Identify which cell holds the provided text, then report its [X, Y] central coordinate. 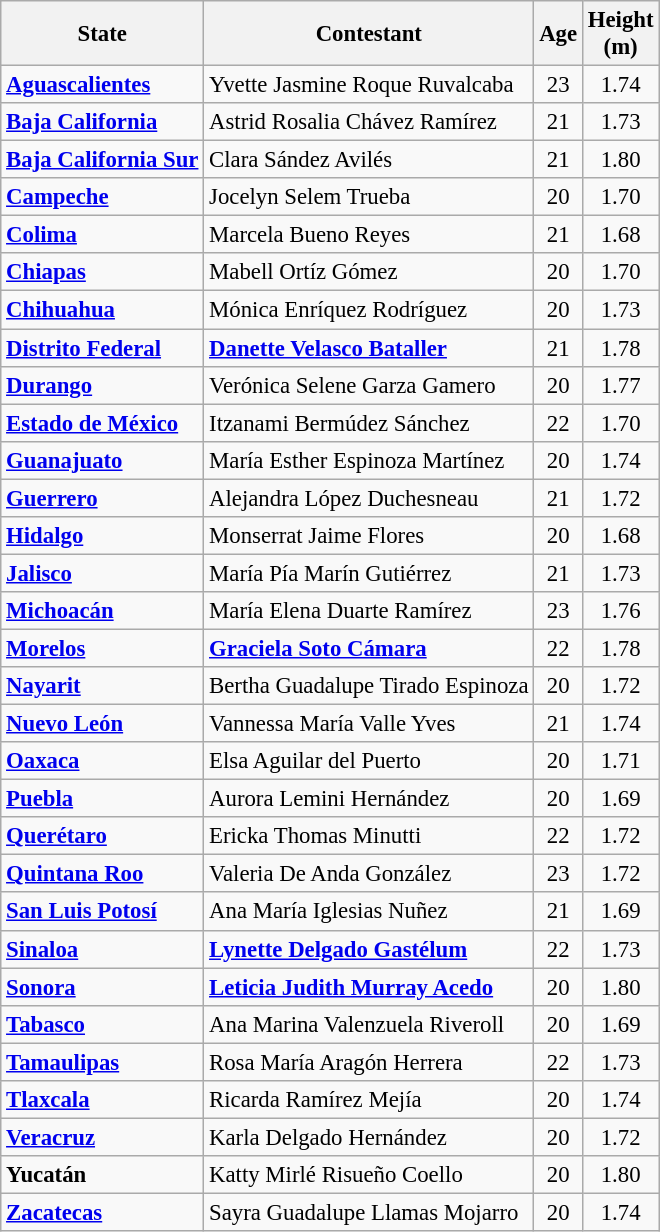
Yvette Jasmine Roque Ruvalcaba [369, 85]
Nayarit [102, 686]
Durango [102, 385]
Vannessa María Valle Yves [369, 724]
Sinaloa [102, 949]
Campeche [102, 197]
Leticia Judith Murray Acedo [369, 987]
María Esther Espinoza Martínez [369, 460]
Puebla [102, 799]
Distrito Federal [102, 348]
Itzanami Bermúdez Sánchez [369, 423]
Chiapas [102, 273]
Sonora [102, 987]
Mónica Enríquez Rodríguez [369, 310]
Querétaro [102, 836]
Quintana Roo [102, 874]
State [102, 34]
Age [558, 34]
Yucatán [102, 1175]
Baja California [102, 122]
María Pía Marín Gutiérrez [369, 573]
Height (m) [620, 34]
San Luis Potosí [102, 912]
Michoacán [102, 611]
Colima [102, 235]
Nuevo León [102, 724]
Ana María Iglesias Nuñez [369, 912]
Monserrat Jaime Flores [369, 536]
Bertha Guadalupe Tirado Espinoza [369, 686]
Contestant [369, 34]
Hidalgo [102, 536]
Tlaxcala [102, 1100]
Mabell Ortíz Gómez [369, 273]
1.76 [620, 611]
Katty Mirlé Risueño Coello [369, 1175]
Tabasco [102, 1024]
Sayra Guadalupe Llamas Mojarro [369, 1212]
Danette Velasco Bataller [369, 348]
Aguascalientes [102, 85]
Baja California Sur [102, 160]
Ericka Thomas Minutti [369, 836]
Jocelyn Selem Trueba [369, 197]
Ricarda Ramírez Mejía [369, 1100]
Tamaulipas [102, 1062]
Verónica Selene Garza Gamero [369, 385]
Karla Delgado Hernández [369, 1137]
Estado de México [102, 423]
Aurora Lemini Hernández [369, 799]
Astrid Rosalia Chávez Ramírez [369, 122]
Guanajuato [102, 460]
Guerrero [102, 498]
Elsa Aguilar del Puerto [369, 761]
Valeria De Anda González [369, 874]
Rosa María Aragón Herrera [369, 1062]
Alejandra López Duchesneau [369, 498]
Chihuahua [102, 310]
1.71 [620, 761]
Graciela Soto Cámara [369, 648]
Zacatecas [102, 1212]
1.77 [620, 385]
María Elena Duarte Ramírez [369, 611]
Veracruz [102, 1137]
Ana Marina Valenzuela Riveroll [369, 1024]
Jalisco [102, 573]
Clara Sández Avilés [369, 160]
Oaxaca [102, 761]
Marcela Bueno Reyes [369, 235]
Lynette Delgado Gastélum [369, 949]
Morelos [102, 648]
